Output the (x, y) coordinate of the center of the cell containing the given text.  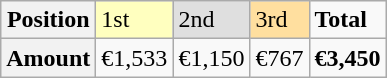
2nd (212, 20)
1st (134, 20)
€1,150 (212, 58)
3rd (280, 20)
Amount (48, 58)
€767 (280, 58)
€1,533 (134, 58)
Position (48, 20)
Total (348, 20)
€3,450 (348, 58)
